Find where the given text appears and provide that cell's center as (x, y) coordinate. 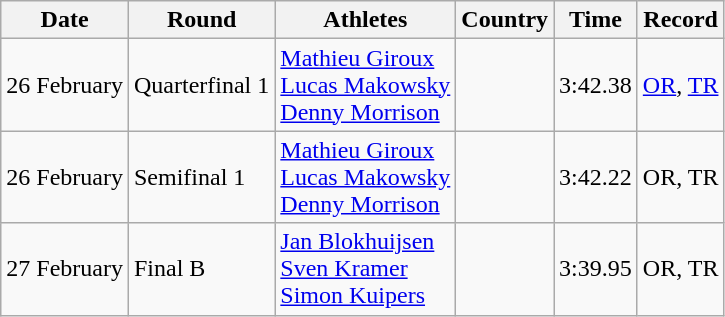
Record (680, 20)
3:39.95 (596, 269)
Time (596, 20)
27 February (65, 269)
Date (65, 20)
3:42.38 (596, 85)
Jan BlokhuijsenSven KramerSimon Kuipers (366, 269)
Quarterfinal 1 (201, 85)
Semifinal 1 (201, 177)
Athletes (366, 20)
Country (505, 20)
Round (201, 20)
Final B (201, 269)
3:42.22 (596, 177)
